Extract the [X, Y] coordinate from the center of the cell holding the provided text.  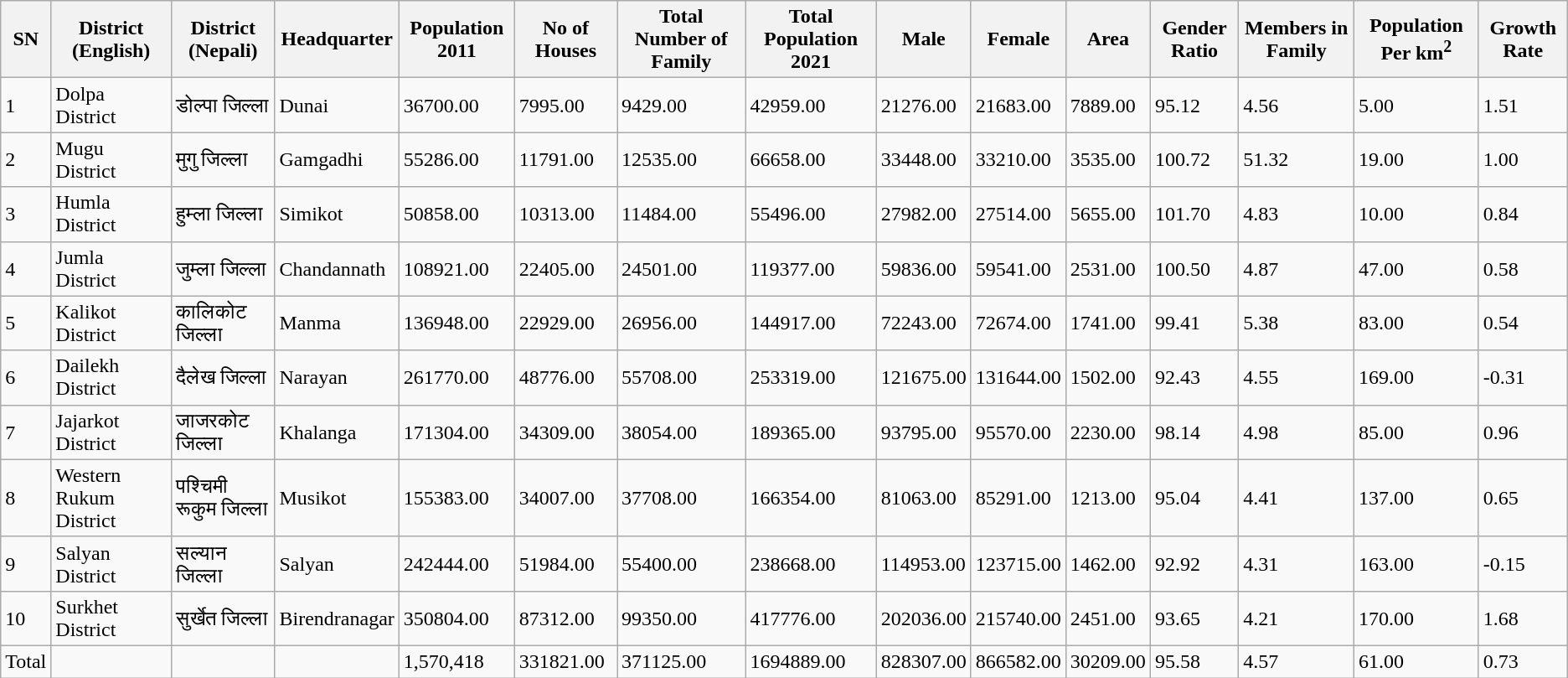
1462.00 [1107, 563]
Surkhet District [111, 618]
0.96 [1523, 432]
Total Population 2021 [811, 39]
828307.00 [923, 661]
2 [26, 159]
261770.00 [456, 377]
Jajarkot District [111, 432]
मुगु जिल्ला [223, 159]
Salyan District [111, 563]
Chandannath [337, 268]
Gamgadhi [337, 159]
Western Rukum District [111, 498]
350804.00 [456, 618]
Area [1107, 39]
4.55 [1297, 377]
4.57 [1297, 661]
59836.00 [923, 268]
72674.00 [1019, 323]
55400.00 [682, 563]
92.92 [1194, 563]
2230.00 [1107, 432]
22929.00 [565, 323]
कालिकोट जिल्ला [223, 323]
242444.00 [456, 563]
दैलेख जिल्ला [223, 377]
5.38 [1297, 323]
0.65 [1523, 498]
6 [26, 377]
जाजरकोट जिल्ला [223, 432]
Mugu District [111, 159]
19.00 [1417, 159]
3 [26, 215]
4.56 [1297, 106]
92.43 [1194, 377]
Birendranagar [337, 618]
101.70 [1194, 215]
Kalikot District [111, 323]
12535.00 [682, 159]
Salyan [337, 563]
36700.00 [456, 106]
5.00 [1417, 106]
Total Number of Family [682, 39]
Khalanga [337, 432]
171304.00 [456, 432]
Population 2011 [456, 39]
189365.00 [811, 432]
Manma [337, 323]
1741.00 [1107, 323]
136948.00 [456, 323]
87312.00 [565, 618]
21276.00 [923, 106]
Population Per km2 [1417, 39]
27982.00 [923, 215]
1 [26, 106]
417776.00 [811, 618]
District (English) [111, 39]
21683.00 [1019, 106]
51984.00 [565, 563]
2531.00 [1107, 268]
47.00 [1417, 268]
100.72 [1194, 159]
Growth Rate [1523, 39]
1213.00 [1107, 498]
11484.00 [682, 215]
121675.00 [923, 377]
253319.00 [811, 377]
पश्चिमी रूकुम जिल्ला [223, 498]
Female [1019, 39]
33448.00 [923, 159]
हुम्ला जिल्ला [223, 215]
जुम्ला जिल्ला [223, 268]
66658.00 [811, 159]
55496.00 [811, 215]
866582.00 [1019, 661]
0.73 [1523, 661]
30209.00 [1107, 661]
85291.00 [1019, 498]
4.31 [1297, 563]
5655.00 [1107, 215]
8 [26, 498]
108921.00 [456, 268]
98.14 [1194, 432]
10313.00 [565, 215]
9 [26, 563]
48776.00 [565, 377]
Male [923, 39]
Dailekh District [111, 377]
93795.00 [923, 432]
3535.00 [1107, 159]
95.58 [1194, 661]
37708.00 [682, 498]
7995.00 [565, 106]
Dolpa District [111, 106]
No of Houses [565, 39]
163.00 [1417, 563]
114953.00 [923, 563]
Dunai [337, 106]
99350.00 [682, 618]
38054.00 [682, 432]
Musikot [337, 498]
166354.00 [811, 498]
55708.00 [682, 377]
Simikot [337, 215]
9429.00 [682, 106]
4.21 [1297, 618]
81063.00 [923, 498]
155383.00 [456, 498]
55286.00 [456, 159]
10.00 [1417, 215]
District (Nepali) [223, 39]
-0.31 [1523, 377]
202036.00 [923, 618]
215740.00 [1019, 618]
137.00 [1417, 498]
Jumla District [111, 268]
Narayan [337, 377]
42959.00 [811, 106]
5 [26, 323]
7 [26, 432]
61.00 [1417, 661]
123715.00 [1019, 563]
Headquarter [337, 39]
238668.00 [811, 563]
119377.00 [811, 268]
34309.00 [565, 432]
डोल्पा जिल्ला [223, 106]
169.00 [1417, 377]
1.00 [1523, 159]
Total [26, 661]
Gender Ratio [1194, 39]
34007.00 [565, 498]
4 [26, 268]
4.87 [1297, 268]
95.04 [1194, 498]
11791.00 [565, 159]
27514.00 [1019, 215]
144917.00 [811, 323]
0.58 [1523, 268]
170.00 [1417, 618]
-0.15 [1523, 563]
1,570,418 [456, 661]
1694889.00 [811, 661]
1.68 [1523, 618]
4.98 [1297, 432]
83.00 [1417, 323]
331821.00 [565, 661]
7889.00 [1107, 106]
95570.00 [1019, 432]
33210.00 [1019, 159]
100.50 [1194, 268]
सल्यान जिल्ला [223, 563]
सुर्खेत जिल्ला [223, 618]
10 [26, 618]
59541.00 [1019, 268]
0.84 [1523, 215]
0.54 [1523, 323]
93.65 [1194, 618]
85.00 [1417, 432]
4.83 [1297, 215]
SN [26, 39]
1502.00 [1107, 377]
371125.00 [682, 661]
2451.00 [1107, 618]
1.51 [1523, 106]
51.32 [1297, 159]
Humla District [111, 215]
72243.00 [923, 323]
24501.00 [682, 268]
4.41 [1297, 498]
22405.00 [565, 268]
99.41 [1194, 323]
Members in Family [1297, 39]
50858.00 [456, 215]
95.12 [1194, 106]
26956.00 [682, 323]
131644.00 [1019, 377]
